Locate the cell with the specified text and output its [x, y] center coordinate. 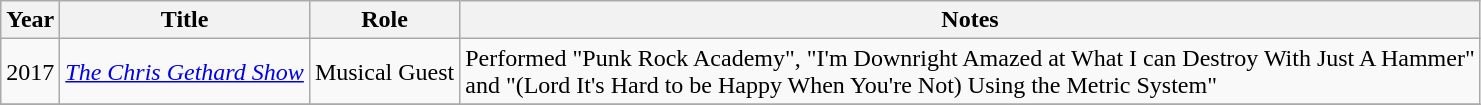
Title [185, 20]
Musical Guest [384, 72]
Year [30, 20]
Role [384, 20]
2017 [30, 72]
Notes [970, 20]
The Chris Gethard Show [185, 72]
